For the text-containing cell, return its midpoint in (x, y) coordinate format. 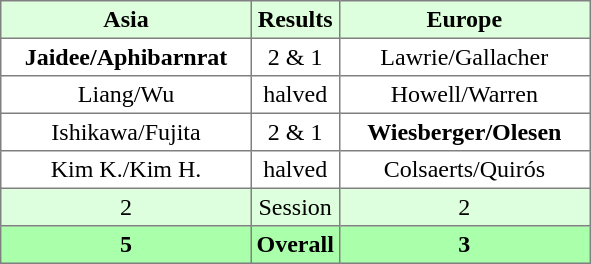
3 (464, 245)
Kim K./Kim H. (126, 170)
Overall (295, 245)
Liang/Wu (126, 95)
Results (295, 20)
Wiesberger/Olesen (464, 132)
Jaidee/Aphibarnrat (126, 57)
Europe (464, 20)
5 (126, 245)
Ishikawa/Fujita (126, 132)
Colsaerts/Quirós (464, 170)
Session (295, 207)
Lawrie/Gallacher (464, 57)
Asia (126, 20)
Howell/Warren (464, 95)
